Determine the [X, Y] coordinate at the center of the cell enclosing the given text.  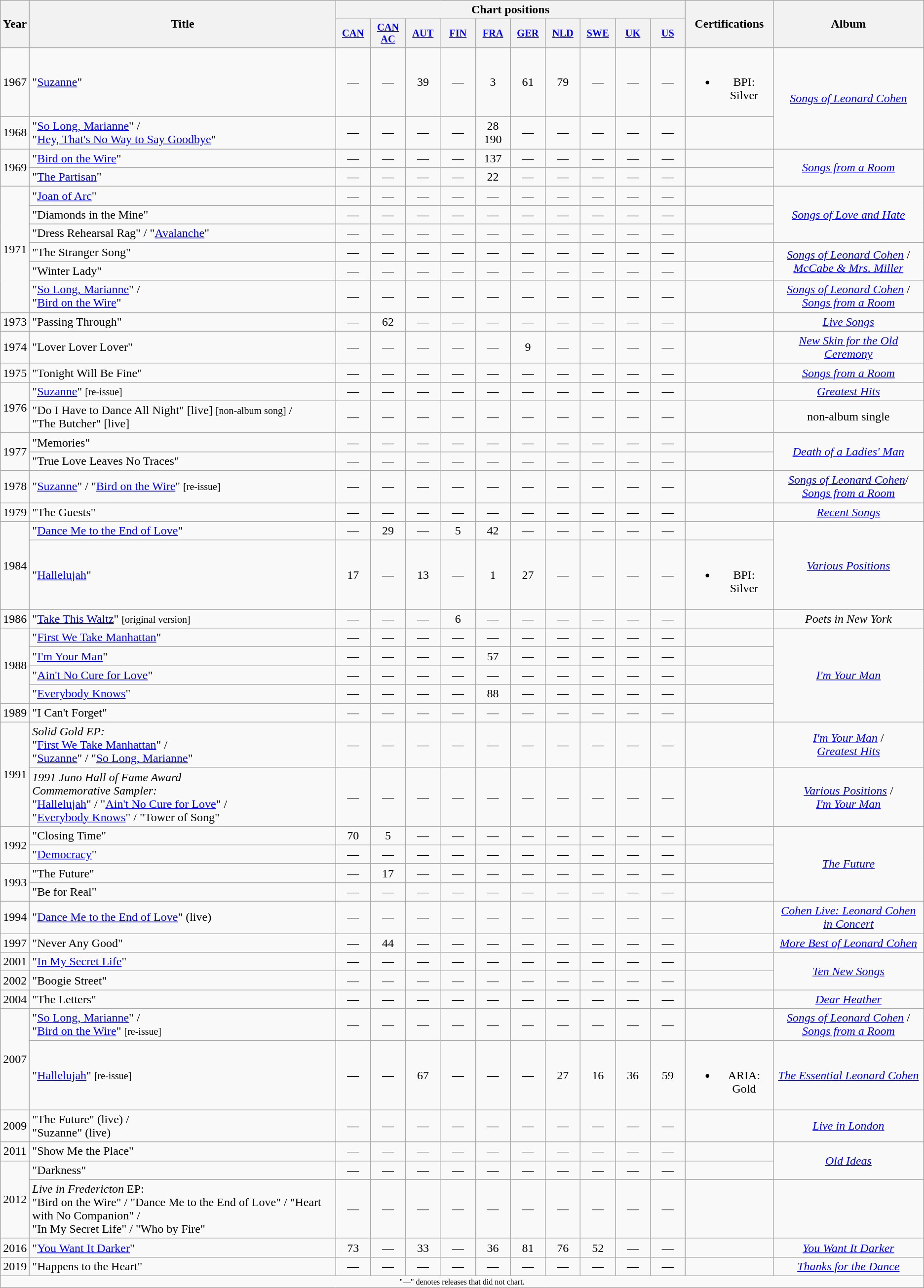
1 [493, 575]
"Everybody Knows" [183, 694]
Live in London [849, 1126]
42 [493, 531]
Thanks for the Dance [849, 1266]
"Show Me the Place" [183, 1151]
"So Long, Marianne" / "Hey, That's No Way to Say Goodbye" [183, 133]
2001 [15, 962]
"Ain't No Cure for Love" [183, 675]
Live Songs [849, 322]
Year [15, 24]
1977 [15, 452]
You Want It Darker [849, 1248]
"The Stranger Song" [183, 252]
1973 [15, 322]
"Suzanne" / "Bird on the Wire" [re-issue] [183, 487]
2009 [15, 1126]
Recent Songs [849, 512]
I'm Your Man [849, 675]
"Hallelujah" [183, 575]
"Suzanne" [183, 82]
Greatest Hits [849, 391]
"In My Secret Life" [183, 962]
1989 [15, 713]
"The Future" [183, 873]
1991 [15, 774]
70 [353, 835]
"The Letters" [183, 999]
I'm Your Man /Greatest Hits [849, 745]
"True Love Leaves No Traces" [183, 461]
76 [563, 1248]
The Future [849, 864]
1969 [15, 168]
ARIA: Gold [729, 1075]
"Memories" [183, 442]
44 [388, 943]
1986 [15, 619]
"Darkness" [183, 1170]
SWE [598, 34]
Songs of Leonard Cohen/Songs from a Room [849, 487]
"The Partisan" [183, 177]
Certifications [729, 24]
"Boogie Street" [183, 981]
"Bird on the Wire" [183, 158]
"Tonight Will Be Fine" [183, 373]
CAN AC [388, 34]
FRA [493, 34]
AUT [423, 34]
CAN [353, 34]
79 [563, 82]
New Skin for the Old Ceremony [849, 347]
Old Ideas [849, 1161]
"Democracy" [183, 854]
33 [423, 1248]
"First We Take Manhattan" [183, 638]
61 [528, 82]
1992 [15, 845]
2004 [15, 999]
"The Future" (live) / "Suzanne" (live) [183, 1126]
Death of a Ladies' Man [849, 452]
13 [423, 575]
"You Want It Darker" [183, 1248]
16 [598, 1075]
29 [388, 531]
"Passing Through" [183, 322]
6 [458, 619]
1967 [15, 82]
"—" denotes releases that did not chart. [462, 1282]
1993 [15, 882]
"Winter Lady" [183, 271]
Live in Fredericton EP:"Bird on the Wire" / "Dance Me to the End of Love" / "Heart with No Companion" / "In My Secret Life" / "Who by Fire" [183, 1209]
"Joan of Arc" [183, 196]
The Essential Leonard Cohen [849, 1075]
"Lover Lover Lover" [183, 347]
"Hallelujah" [re-issue] [183, 1075]
1984 [15, 566]
1976 [15, 408]
"Dance Me to the End of Love" (live) [183, 918]
59 [667, 1075]
73 [353, 1248]
"Dance Me to the End of Love" [183, 531]
39 [423, 82]
1975 [15, 373]
Title [183, 24]
"So Long, Marianne" / "Bird on the Wire" [183, 296]
1988 [15, 666]
non-album single [849, 417]
2012 [15, 1199]
US [667, 34]
2016 [15, 1248]
81 [528, 1248]
Poets in New York [849, 619]
"So Long, Marianne" / "Bird on the Wire" [re-issue] [183, 1024]
52 [598, 1248]
"Suzanne" [re-issue] [183, 391]
Songs of Leonard Cohen /McCabe & Mrs. Miller [849, 262]
"Diamonds in the Mine" [183, 215]
FIN [458, 34]
More Best of Leonard Cohen [849, 943]
28190 [493, 133]
3 [493, 82]
2019 [15, 1266]
UK [633, 34]
1974 [15, 347]
1968 [15, 133]
"Take This Waltz" [original version] [183, 619]
9 [528, 347]
57 [493, 656]
88 [493, 694]
62 [388, 322]
Songs of Love and Hate [849, 215]
"The Guests" [183, 512]
Cohen Live: Leonard Cohen in Concert [849, 918]
"Dress Rehearsal Rag" / "Avalanche" [183, 233]
1979 [15, 512]
137 [493, 158]
Songs of Leonard Cohen [849, 98]
67 [423, 1075]
1978 [15, 487]
Chart positions [510, 10]
"I Can't Forget" [183, 713]
Ten New Songs [849, 971]
"Do I Have to Dance All Night" [live] [non-album song] /"The Butcher" [live] [183, 417]
Album [849, 24]
NLD [563, 34]
Solid Gold EP:"First We Take Manhattan" / "Suzanne" / "So Long, Marianne" [183, 745]
22 [493, 177]
"Happens to the Heart" [183, 1266]
GER [528, 34]
2011 [15, 1151]
1997 [15, 943]
"Never Any Good" [183, 943]
"Be for Real" [183, 892]
1994 [15, 918]
Various Positions [849, 566]
Dear Heather [849, 999]
1971 [15, 250]
2007 [15, 1059]
"Closing Time" [183, 835]
Various Positions /I'm Your Man [849, 796]
"I'm Your Man" [183, 656]
2002 [15, 981]
1991 Juno Hall of Fame Award Commemorative Sampler:"Hallelujah" / "Ain't No Cure for Love" / "Everybody Knows" / "Tower of Song" [183, 796]
